Scan for the cell matching the given text and deliver its [X, Y] coordinate at center. 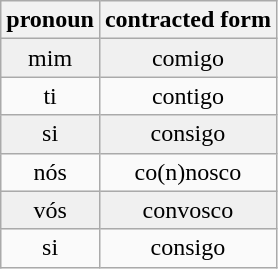
contigo [188, 96]
co(n)nosco [188, 172]
convosco [188, 210]
vós [50, 210]
nós [50, 172]
contracted form [188, 20]
comigo [188, 58]
pronoun [50, 20]
ti [50, 96]
mim [50, 58]
